Return the [X, Y] coordinate for the center point of the cell that contains the specified text.  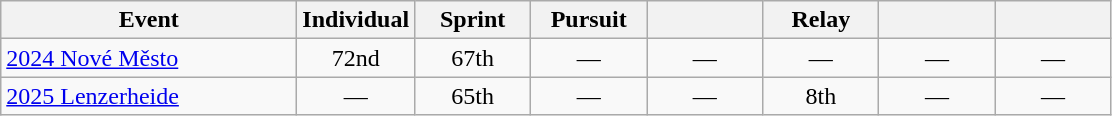
2024 Nové Město [149, 58]
65th [473, 96]
8th [821, 96]
Sprint [473, 20]
Pursuit [589, 20]
67th [473, 58]
Relay [821, 20]
Event [149, 20]
72nd [356, 58]
Individual [356, 20]
2025 Lenzerheide [149, 96]
